Scan for the cell matching the given text and deliver its [X, Y] coordinate at center. 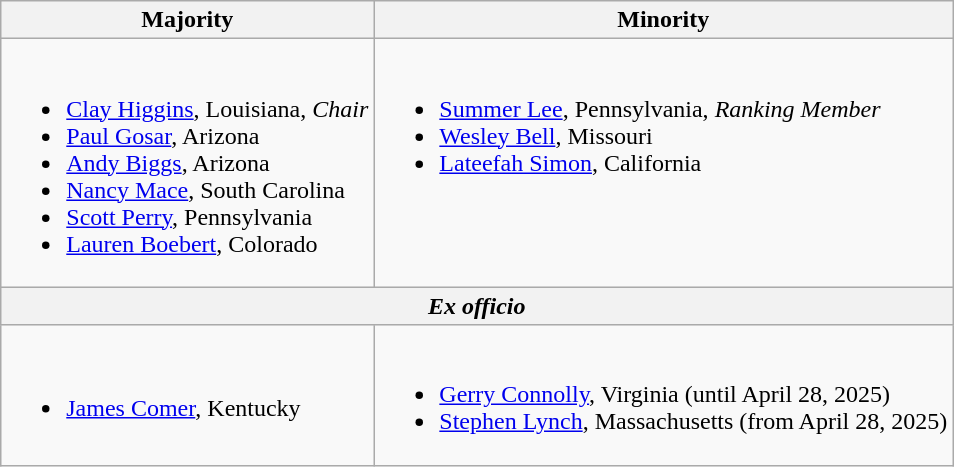
Ex officio [477, 306]
Summer Lee, Pennsylvania, Ranking MemberWesley Bell, MissouriLateefah Simon, California [664, 163]
James Comer, Kentucky [188, 395]
Majority [188, 20]
Clay Higgins, Louisiana, ChairPaul Gosar, ArizonaAndy Biggs, ArizonaNancy Mace, South CarolinaScott Perry, PennsylvaniaLauren Boebert, Colorado [188, 163]
Minority [664, 20]
Gerry Connolly, Virginia (until April 28, 2025)Stephen Lynch, Massachusetts (from April 28, 2025) [664, 395]
